Output the [X, Y] coordinate of the center of the cell containing the given text.  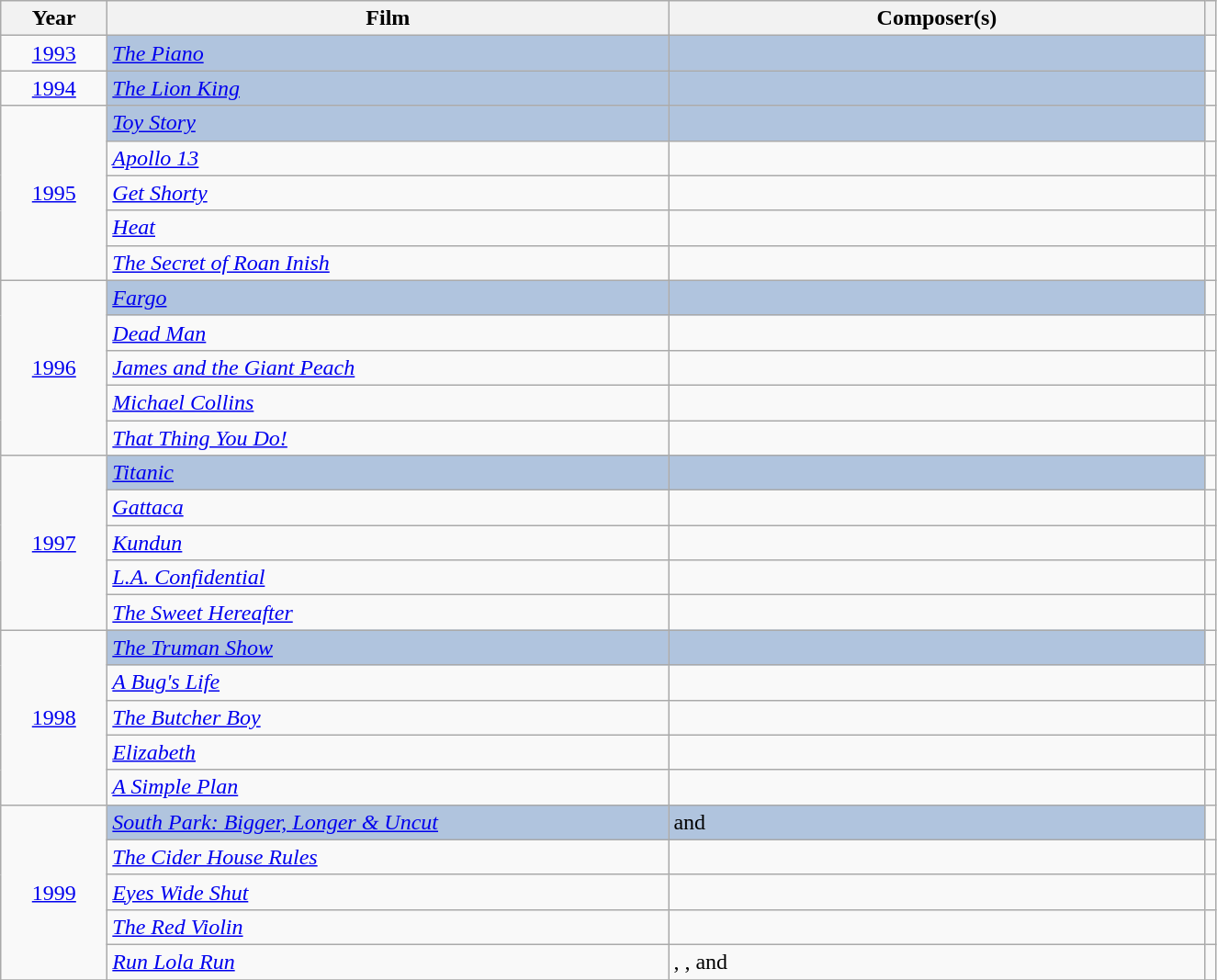
Heat [388, 228]
Get Shorty [388, 193]
Elizabeth [388, 752]
1993 [54, 53]
and [937, 822]
The Cider House Rules [388, 857]
The Red Violin [388, 927]
Run Lola Run [388, 962]
1997 [54, 543]
Year [54, 18]
Dead Man [388, 332]
The Secret of Roan Inish [388, 263]
Gattaca [388, 508]
A Simple Plan [388, 787]
Eyes Wide Shut [388, 892]
1995 [54, 193]
Toy Story [388, 123]
The Butcher Boy [388, 717]
That Thing You Do! [388, 438]
1998 [54, 717]
Composer(s) [937, 18]
The Truman Show [388, 648]
The Lion King [388, 88]
Michael Collins [388, 402]
The Sweet Hereafter [388, 613]
, , and [937, 962]
A Bug's Life [388, 682]
Fargo [388, 298]
Film [388, 18]
1994 [54, 88]
Kundun [388, 543]
South Park: Bigger, Longer & Uncut [388, 822]
The Piano [388, 53]
1999 [54, 892]
James and the Giant Peach [388, 367]
Titanic [388, 473]
1996 [54, 367]
L.A. Confidential [388, 578]
Apollo 13 [388, 158]
